Return the [X, Y] coordinate for the center point of the cell that contains the specified text.  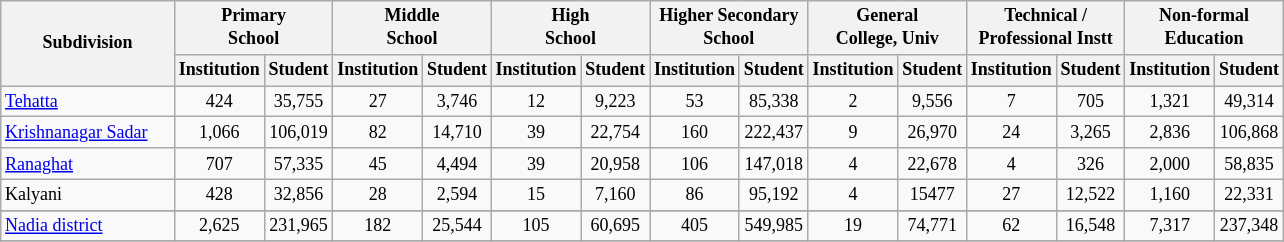
428 [219, 194]
237,348 [1250, 226]
60,695 [616, 226]
7 [1011, 102]
25,544 [458, 226]
9 [853, 132]
58,835 [1250, 164]
326 [1090, 164]
3,265 [1090, 132]
Higher SecondarySchool [729, 28]
2,625 [219, 226]
28 [378, 194]
1,160 [1170, 194]
22,678 [932, 164]
3,746 [458, 102]
2,594 [458, 194]
160 [695, 132]
1,321 [1170, 102]
15477 [932, 194]
7,160 [616, 194]
95,192 [774, 194]
2 [853, 102]
9,223 [616, 102]
62 [1011, 226]
35,755 [298, 102]
Ranaghat [88, 164]
14,710 [458, 132]
7,317 [1170, 226]
82 [378, 132]
45 [378, 164]
19 [853, 226]
147,018 [774, 164]
12,522 [1090, 194]
22,331 [1250, 194]
9,556 [932, 102]
85,338 [774, 102]
Non-formalEducation [1204, 28]
PrimarySchool [253, 28]
2,000 [1170, 164]
74,771 [932, 226]
231,965 [298, 226]
105 [536, 226]
424 [219, 102]
Nadia district [88, 226]
26,970 [932, 132]
222,437 [774, 132]
1,066 [219, 132]
106,868 [1250, 132]
2,836 [1170, 132]
549,985 [774, 226]
Subdivision [88, 44]
705 [1090, 102]
Kalyani [88, 194]
32,856 [298, 194]
707 [219, 164]
12 [536, 102]
15 [536, 194]
20,958 [616, 164]
57,335 [298, 164]
106,019 [298, 132]
HighSchool [570, 28]
MiddleSchool [412, 28]
Krishnanagar Sadar [88, 132]
53 [695, 102]
GeneralCollege, Univ [887, 28]
Technical /Professional Instt [1045, 28]
16,548 [1090, 226]
49,314 [1250, 102]
86 [695, 194]
405 [695, 226]
22,754 [616, 132]
Tehatta [88, 102]
4,494 [458, 164]
182 [378, 226]
106 [695, 164]
24 [1011, 132]
